Return the [X, Y] coordinate for the center point of the cell that contains the specified text.  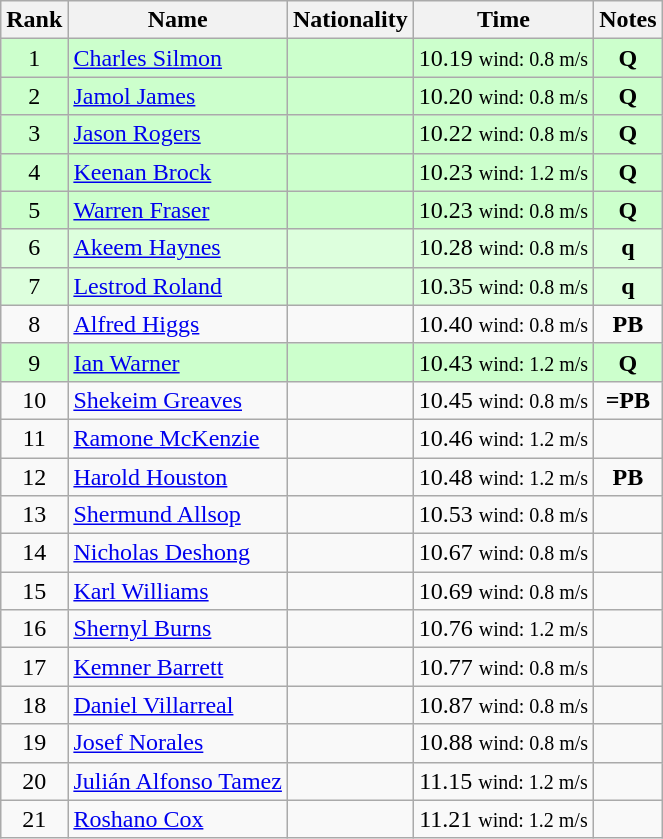
10.19 wind: 0.8 m/s [503, 58]
5 [34, 210]
10.43 wind: 1.2 m/s [503, 362]
6 [34, 248]
Warren Fraser [178, 210]
10.35 wind: 0.8 m/s [503, 286]
Nicholas Deshong [178, 553]
15 [34, 591]
=PB [628, 400]
Daniel Villarreal [178, 705]
Kemner Barrett [178, 667]
21 [34, 819]
10 [34, 400]
13 [34, 515]
Jason Rogers [178, 134]
Shekeim Greaves [178, 400]
10.67 wind: 0.8 m/s [503, 553]
10.23 wind: 1.2 m/s [503, 172]
Alfred Higgs [178, 324]
8 [34, 324]
10.69 wind: 0.8 m/s [503, 591]
Julián Alfonso Tamez [178, 781]
Jamol James [178, 96]
10.28 wind: 0.8 m/s [503, 248]
10.40 wind: 0.8 m/s [503, 324]
Lestrod Roland [178, 286]
11.15 wind: 1.2 m/s [503, 781]
3 [34, 134]
10.46 wind: 1.2 m/s [503, 438]
Name [178, 20]
10.45 wind: 0.8 m/s [503, 400]
Charles Silmon [178, 58]
Karl Williams [178, 591]
Roshano Cox [178, 819]
17 [34, 667]
Ramone McKenzie [178, 438]
7 [34, 286]
11.21 wind: 1.2 m/s [503, 819]
11 [34, 438]
9 [34, 362]
Shermund Allsop [178, 515]
10.22 wind: 0.8 m/s [503, 134]
1 [34, 58]
10.77 wind: 0.8 m/s [503, 667]
20 [34, 781]
Ian Warner [178, 362]
Josef Norales [178, 743]
Notes [628, 20]
10.76 wind: 1.2 m/s [503, 629]
16 [34, 629]
14 [34, 553]
10.87 wind: 0.8 m/s [503, 705]
10.53 wind: 0.8 m/s [503, 515]
Shernyl Burns [178, 629]
18 [34, 705]
10.20 wind: 0.8 m/s [503, 96]
10.48 wind: 1.2 m/s [503, 477]
Time [503, 20]
Keenan Brock [178, 172]
19 [34, 743]
Nationality [350, 20]
10.88 wind: 0.8 m/s [503, 743]
10.23 wind: 0.8 m/s [503, 210]
2 [34, 96]
Akeem Haynes [178, 248]
4 [34, 172]
Harold Houston [178, 477]
12 [34, 477]
Rank [34, 20]
